Output the (x, y) coordinate of the center of the cell containing the given text.  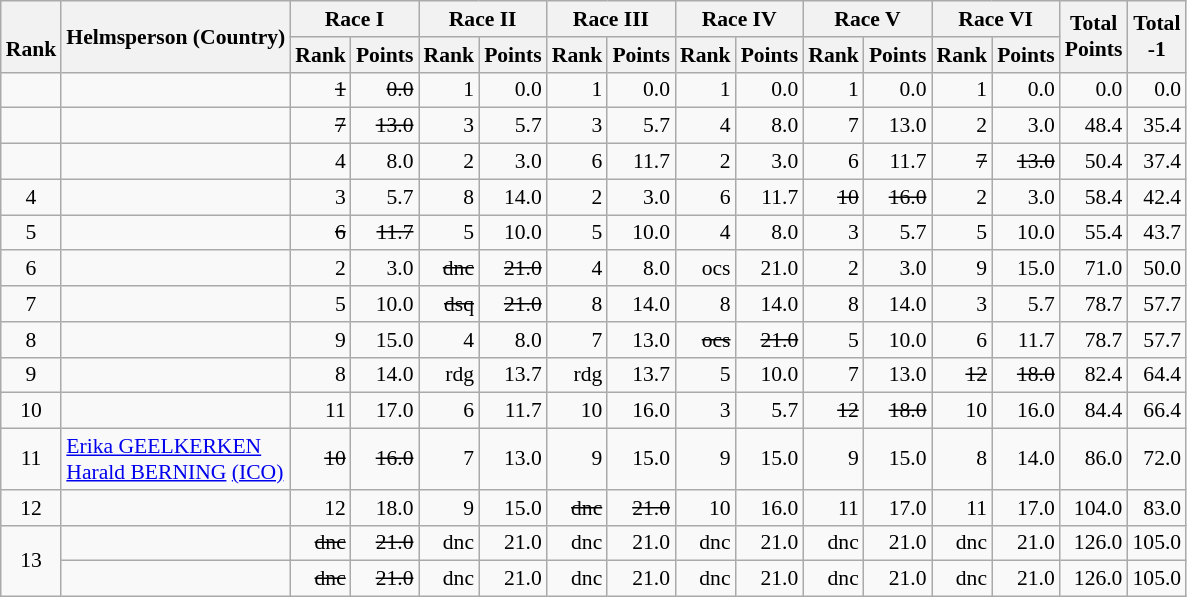
83.0 (1156, 508)
Helmsperson (Country) (176, 36)
71.0 (1094, 269)
37.4 (1156, 162)
66.4 (1156, 411)
13 (32, 560)
64.4 (1156, 375)
Race III (611, 19)
35.4 (1156, 126)
50.0 (1156, 269)
Race II (483, 19)
55.4 (1094, 233)
Race V (867, 19)
Race I (354, 19)
Total-1 (1156, 36)
42.4 (1156, 197)
86.0 (1094, 460)
84.4 (1094, 411)
Erika GEELKERKENHarald BERNING (ICO) (176, 460)
58.4 (1094, 197)
Race IV (739, 19)
Total Points (1094, 36)
72.0 (1156, 460)
82.4 (1094, 375)
43.7 (1156, 233)
Race VI (996, 19)
104.0 (1094, 508)
48.4 (1094, 126)
50.4 (1094, 162)
dsq (450, 304)
